Provide the (x, y) coordinate of the cell's center where the given text is located.  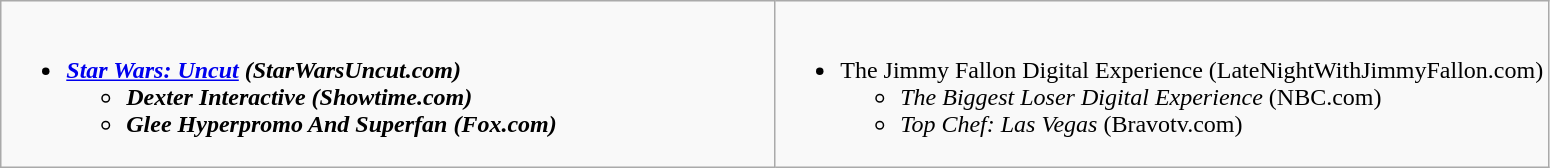
The Jimmy Fallon Digital Experience (LateNightWithJimmyFallon.com)The Biggest Loser Digital Experience (NBC.com)Top Chef: Las Vegas (Bravotv.com) (1162, 84)
Star Wars: Uncut (StarWarsUncut.com)Dexter Interactive (Showtime.com)Glee Hyperpromo And Superfan (Fox.com) (388, 84)
